Search for the cell housing the specified text and yield its (x, y) center coordinate. 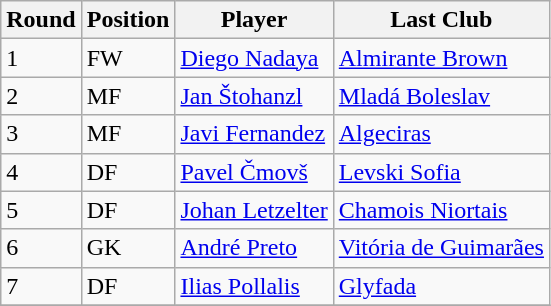
Diego Nadaya (254, 58)
7 (41, 286)
Player (254, 20)
Almirante Brown (441, 58)
Johan Letzelter (254, 210)
Glyfada (441, 286)
3 (41, 134)
GK (128, 248)
Pavel Čmovš (254, 172)
Ilias Pollalis (254, 286)
André Preto (254, 248)
Chamois Niortais (441, 210)
Mladá Boleslav (441, 96)
Algeciras (441, 134)
6 (41, 248)
2 (41, 96)
FW (128, 58)
Javi Fernandez (254, 134)
Jan Štohanzl (254, 96)
Vitória de Guimarães (441, 248)
5 (41, 210)
Position (128, 20)
Last Club (441, 20)
4 (41, 172)
Round (41, 20)
1 (41, 58)
Levski Sofia (441, 172)
